Determine the [x, y] coordinate at the center of the cell enclosing the given text.  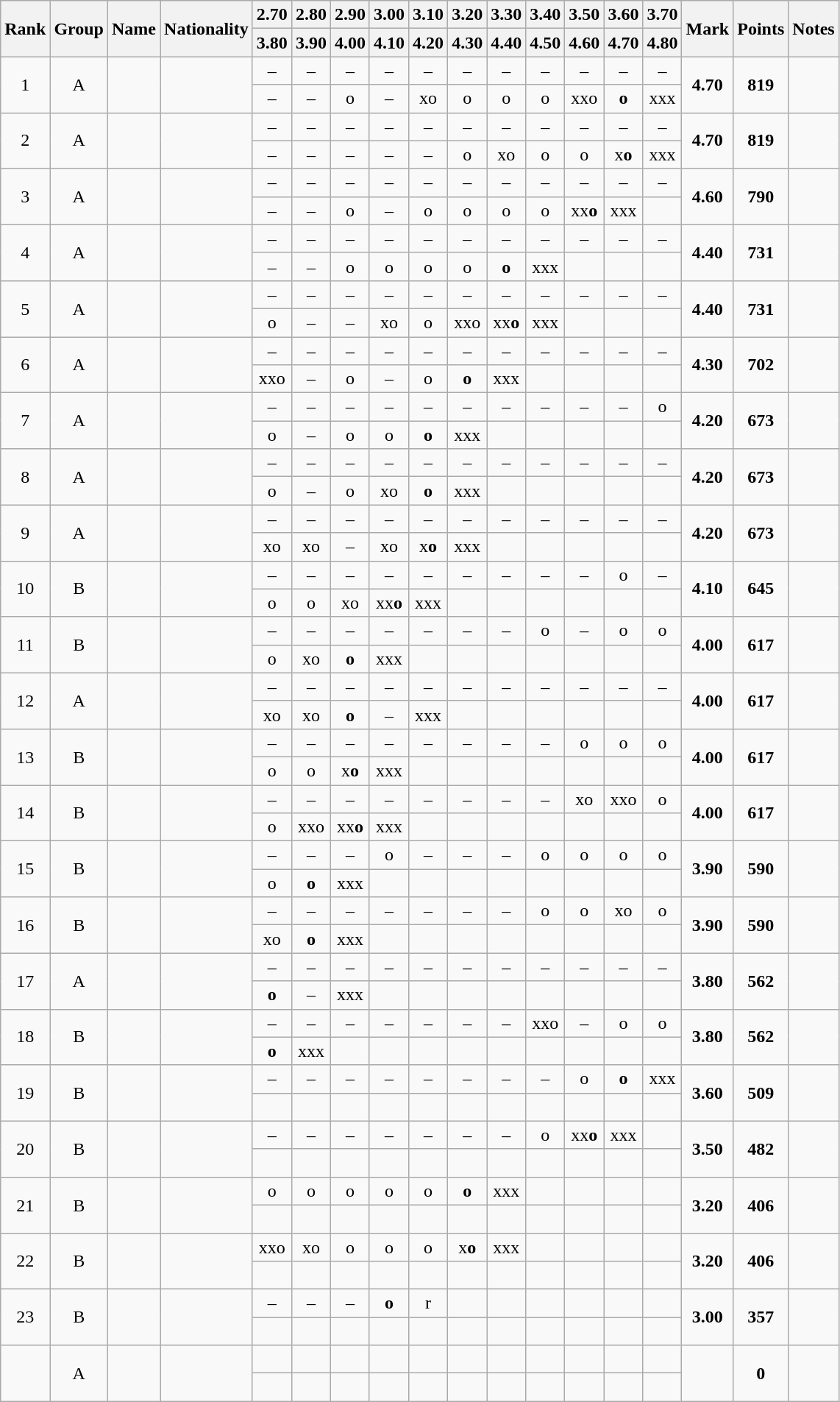
23 [25, 1317]
3.30 [506, 15]
Nationality [207, 29]
645 [761, 589]
20 [25, 1149]
21 [25, 1205]
9 [25, 533]
4.50 [546, 43]
482 [761, 1149]
2 [25, 141]
4.80 [662, 43]
4 [25, 252]
Rank [25, 29]
13 [25, 757]
1 [25, 85]
2.80 [310, 15]
2.70 [272, 15]
14 [25, 812]
18 [25, 1037]
702 [761, 365]
10 [25, 589]
22 [25, 1261]
6 [25, 365]
12 [25, 701]
3 [25, 197]
7 [25, 421]
8 [25, 477]
15 [25, 869]
3.40 [546, 15]
357 [761, 1317]
Points [761, 29]
11 [25, 645]
Mark [708, 29]
5 [25, 308]
790 [761, 197]
Name [134, 29]
r [428, 1303]
3.70 [662, 15]
3.10 [428, 15]
Notes [814, 29]
16 [25, 925]
17 [25, 981]
0 [761, 1373]
509 [761, 1093]
Group [79, 29]
2.90 [350, 15]
19 [25, 1093]
